Return [X, Y] of the center of cell containing provided text 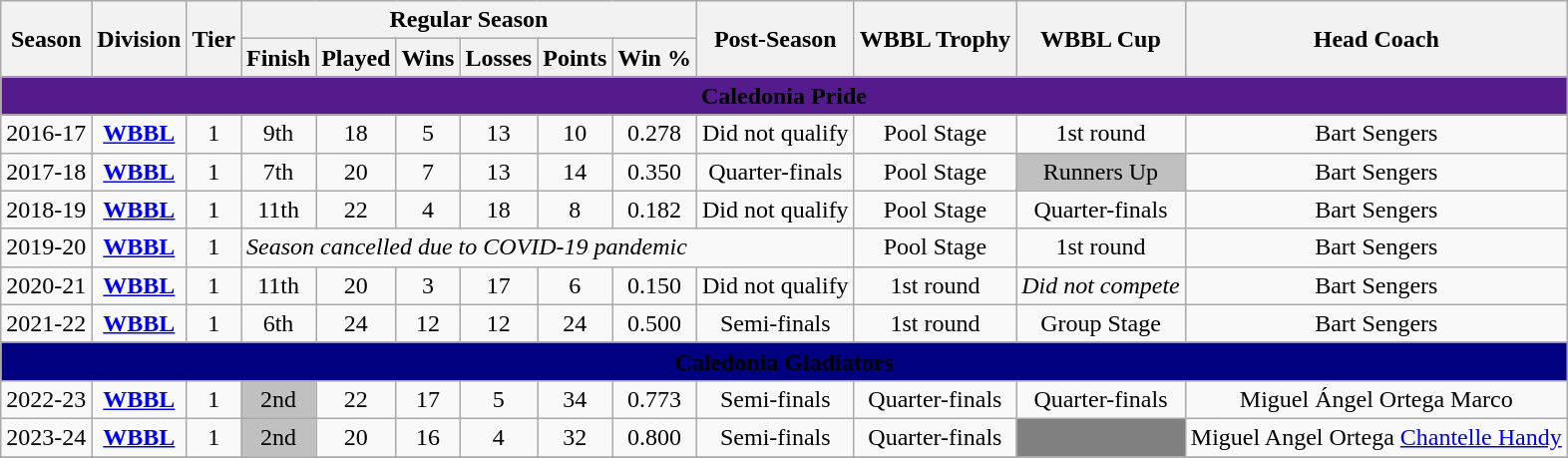
Win % [654, 58]
Wins [428, 58]
Finish [279, 58]
Season cancelled due to COVID-19 pandemic [549, 247]
14 [575, 172]
34 [575, 399]
10 [575, 134]
Played [356, 58]
0.350 [654, 172]
Runners Up [1101, 172]
0.500 [654, 323]
2023-24 [46, 437]
3 [428, 285]
16 [428, 437]
Tier [213, 39]
6th [279, 323]
Caledonia Pride [784, 96]
0.182 [654, 210]
2019-20 [46, 247]
Post-Season [775, 39]
Caledonia Gladiators [784, 361]
2016-17 [46, 134]
0.278 [654, 134]
2017-18 [46, 172]
Points [575, 58]
Miguel Angel Ortega Chantelle Handy [1376, 437]
2020-21 [46, 285]
Group Stage [1101, 323]
Miguel Ángel Ortega Marco [1376, 399]
7th [279, 172]
Head Coach [1376, 39]
Season [46, 39]
2022-23 [46, 399]
6 [575, 285]
Losses [499, 58]
32 [575, 437]
8 [575, 210]
9th [279, 134]
Regular Season [469, 20]
WBBL Cup [1101, 39]
WBBL Trophy [935, 39]
Did not compete [1101, 285]
7 [428, 172]
Division [140, 39]
0.150 [654, 285]
0.773 [654, 399]
0.800 [654, 437]
2021-22 [46, 323]
2018-19 [46, 210]
